Search for the cell housing the specified text and yield its (X, Y) center coordinate. 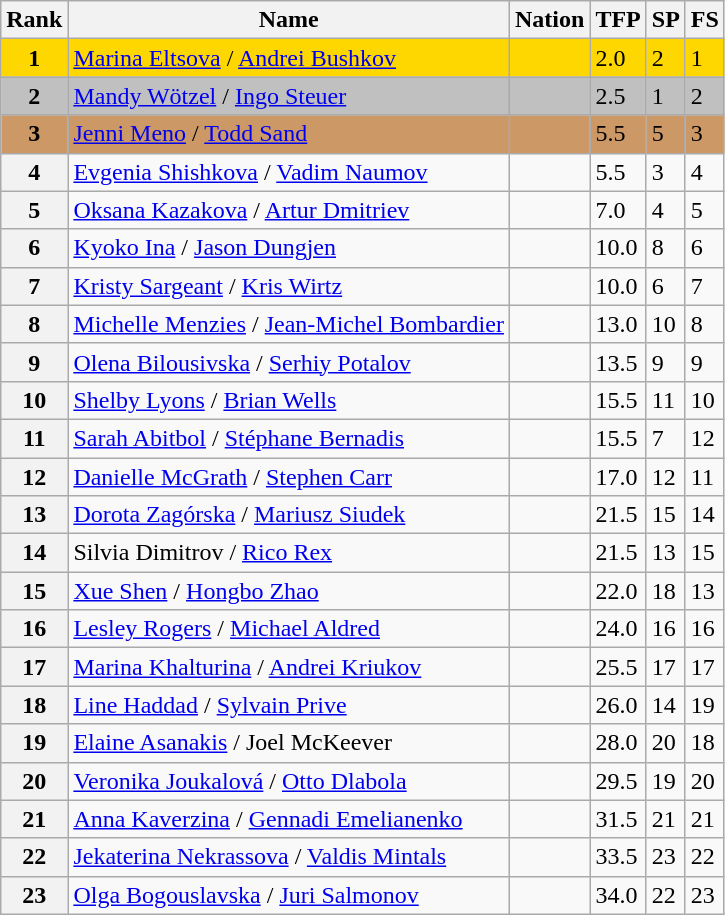
Elaine Asanakis / Joel McKeever (289, 743)
28.0 (618, 743)
Xue Shen / Hongbo Zhao (289, 591)
Marina Khalturina / Andrei Kriukov (289, 667)
24.0 (618, 629)
Kyoko Ina / Jason Dungjen (289, 248)
Olga Bogouslavska / Juri Salmonov (289, 895)
Dorota Zagórska / Mariusz Siudek (289, 515)
Nation (549, 20)
Shelby Lyons / Brian Wells (289, 400)
Veronika Joukalová / Otto Dlabola (289, 781)
SP (666, 20)
33.5 (618, 857)
2.0 (618, 58)
Jenni Meno / Todd Sand (289, 134)
2.5 (618, 96)
TFP (618, 20)
Sarah Abitbol / Stéphane Bernadis (289, 438)
Danielle McGrath / Stephen Carr (289, 477)
Rank (34, 20)
7.0 (618, 210)
Lesley Rogers / Michael Aldred (289, 629)
Anna Kaverzina / Gennadi Emelianenko (289, 819)
Kristy Sargeant / Kris Wirtz (289, 286)
Line Haddad / Sylvain Prive (289, 705)
Name (289, 20)
13.5 (618, 362)
Jekaterina Nekrassova / Valdis Mintals (289, 857)
Silvia Dimitrov / Rico Rex (289, 553)
Evgenia Shishkova / Vadim Naumov (289, 172)
Marina Eltsova / Andrei Bushkov (289, 58)
34.0 (618, 895)
17.0 (618, 477)
Michelle Menzies / Jean-Michel Bombardier (289, 324)
Oksana Kazakova / Artur Dmitriev (289, 210)
29.5 (618, 781)
31.5 (618, 819)
26.0 (618, 705)
Olena Bilousivska / Serhiy Potalov (289, 362)
FS (704, 20)
25.5 (618, 667)
Mandy Wötzel / Ingo Steuer (289, 96)
13.0 (618, 324)
22.0 (618, 591)
